Determine the (X, Y) coordinate at the center of the cell enclosing the given text.  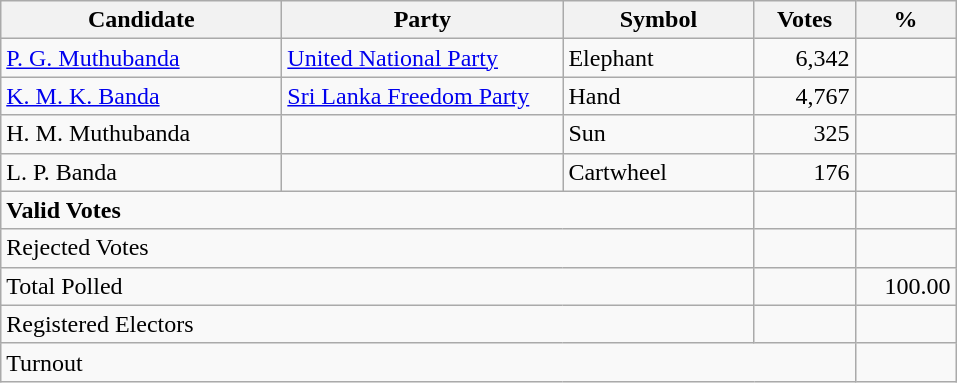
6,342 (804, 58)
Hand (658, 96)
Sri Lanka Freedom Party (422, 96)
Total Polled (378, 286)
Sun (658, 134)
P. G. Muthubanda (142, 58)
4,767 (804, 96)
K. M. K. Banda (142, 96)
% (906, 20)
Registered Electors (378, 324)
325 (804, 134)
Rejected Votes (378, 248)
Valid Votes (378, 210)
United National Party (422, 58)
Turnout (428, 362)
L. P. Banda (142, 172)
H. M. Muthubanda (142, 134)
Cartwheel (658, 172)
Symbol (658, 20)
Elephant (658, 58)
Party (422, 20)
Candidate (142, 20)
Votes (804, 20)
100.00 (906, 286)
176 (804, 172)
